Scan for the cell matching the given text and deliver its (x, y) coordinate at center. 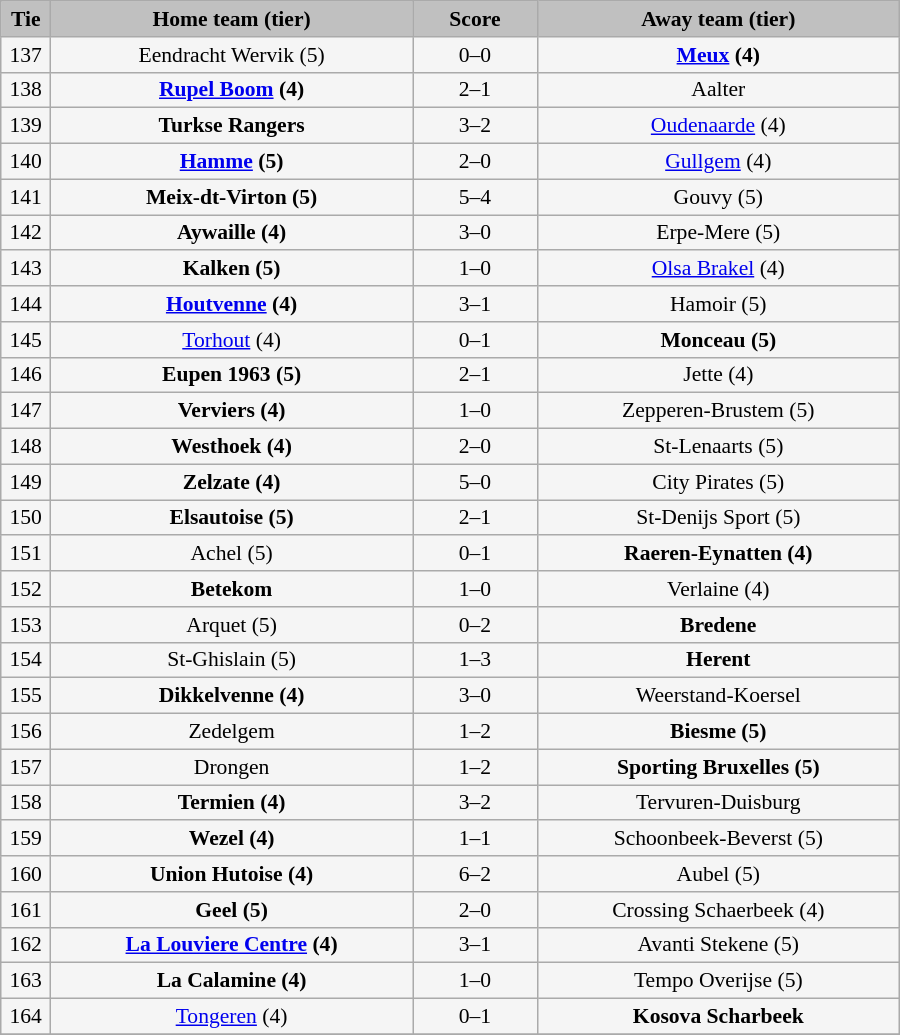
Monceau (5) (718, 340)
Elsautoise (5) (232, 518)
Termien (4) (232, 803)
Torhout (4) (232, 340)
Avanti Stekene (5) (718, 945)
Kosova Scharbeek (718, 1017)
Aalter (718, 90)
154 (26, 660)
Tempo Overijse (5) (718, 981)
143 (26, 269)
Zepperen-Brustem (5) (718, 411)
Tongeren (4) (232, 1017)
156 (26, 732)
137 (26, 55)
160 (26, 874)
157 (26, 767)
150 (26, 518)
St-Ghislain (5) (232, 660)
138 (26, 90)
Betekom (232, 589)
Sporting Bruxelles (5) (718, 767)
Wezel (4) (232, 839)
152 (26, 589)
Oudenaarde (4) (718, 126)
Hamoir (5) (718, 304)
147 (26, 411)
Verviers (4) (232, 411)
5–4 (476, 197)
144 (26, 304)
Score (476, 19)
Houtvenne (4) (232, 304)
Aubel (5) (718, 874)
Aywaille (4) (232, 233)
Tervuren-Duisburg (718, 803)
146 (26, 375)
6–2 (476, 874)
141 (26, 197)
Weerstand-Koersel (718, 696)
Kalken (5) (232, 269)
5–0 (476, 482)
Bredene (718, 625)
161 (26, 910)
Gullgem (4) (718, 162)
Biesme (5) (718, 732)
St-Lenaarts (5) (718, 447)
159 (26, 839)
145 (26, 340)
La Louviere Centre (4) (232, 945)
Achel (5) (232, 554)
Turkse Rangers (232, 126)
City Pirates (5) (718, 482)
139 (26, 126)
158 (26, 803)
148 (26, 447)
Meux (4) (718, 55)
Union Hutoise (4) (232, 874)
Dikkelvenne (4) (232, 696)
Rupel Boom (4) (232, 90)
Meix-dt-Virton (5) (232, 197)
Away team (tier) (718, 19)
Erpe-Mere (5) (718, 233)
Arquet (5) (232, 625)
153 (26, 625)
Schoonbeek-Beverst (5) (718, 839)
Zelzate (4) (232, 482)
0–0 (476, 55)
Eupen 1963 (5) (232, 375)
St-Denijs Sport (5) (718, 518)
Gouvy (5) (718, 197)
La Calamine (4) (232, 981)
Zedelgem (232, 732)
142 (26, 233)
Verlaine (4) (718, 589)
Drongen (232, 767)
162 (26, 945)
Raeren-Eynatten (4) (718, 554)
164 (26, 1017)
0–2 (476, 625)
149 (26, 482)
155 (26, 696)
Olsa Brakel (4) (718, 269)
Eendracht Wervik (5) (232, 55)
Tie (26, 19)
Jette (4) (718, 375)
1–3 (476, 660)
Hamme (5) (232, 162)
151 (26, 554)
Herent (718, 660)
Home team (tier) (232, 19)
Westhoek (4) (232, 447)
Crossing Schaerbeek (4) (718, 910)
140 (26, 162)
Geel (5) (232, 910)
1–1 (476, 839)
163 (26, 981)
